Scan for the cell matching the given text and deliver its (X, Y) coordinate at center. 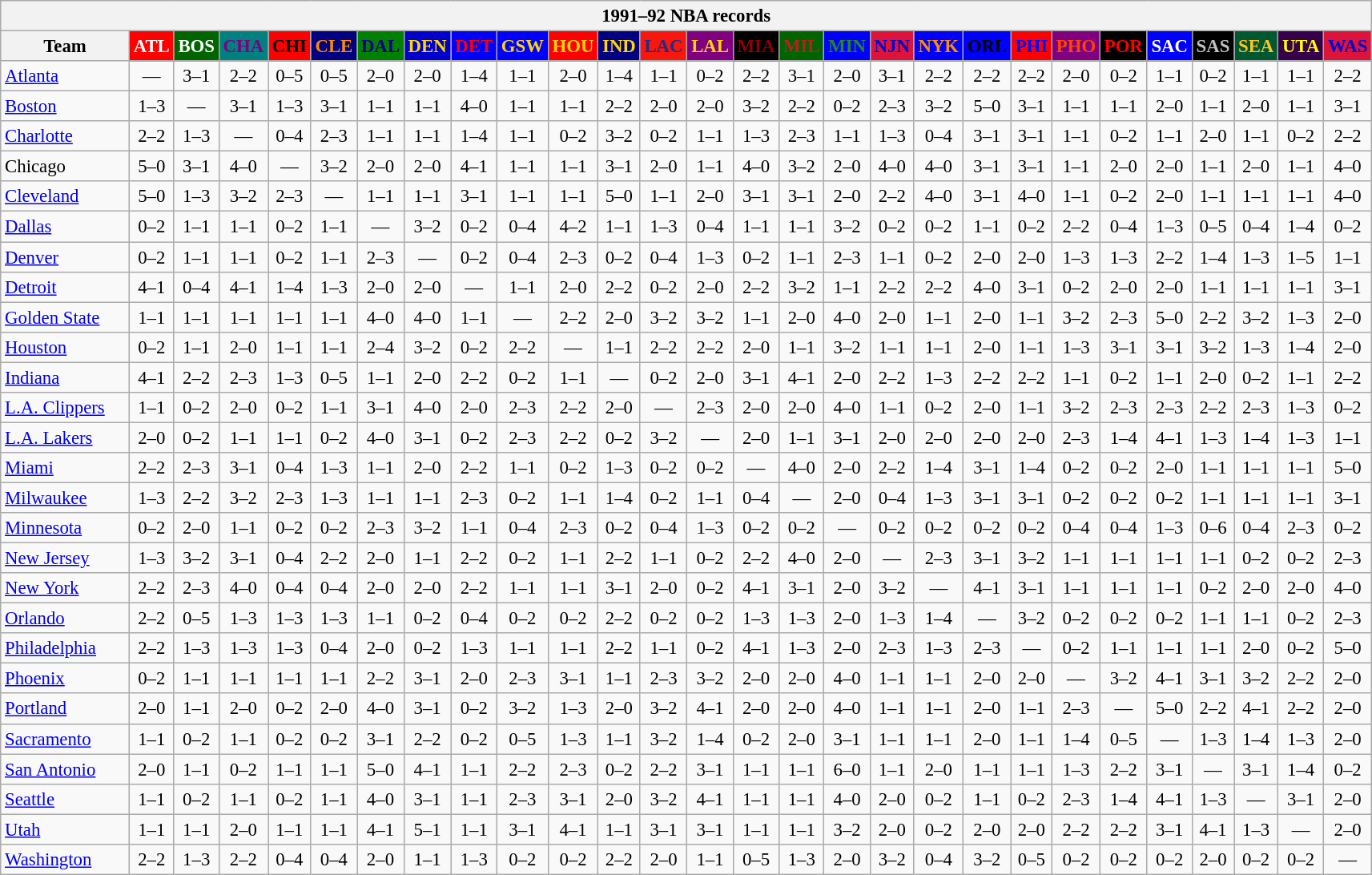
DET (474, 46)
GSW (522, 46)
Milwaukee (66, 498)
CLE (333, 46)
4–2 (573, 227)
Seattle (66, 799)
Detroit (66, 287)
Portland (66, 709)
Charlotte (66, 136)
L.A. Lakers (66, 437)
Houston (66, 347)
Utah (66, 829)
NYK (939, 46)
New York (66, 588)
NJN (892, 46)
BOS (196, 46)
Chicago (66, 167)
5–1 (428, 829)
ORL (987, 46)
DEN (428, 46)
WAS (1348, 46)
Minnesota (66, 528)
Miami (66, 468)
6–0 (847, 769)
LAL (710, 46)
Indiana (66, 377)
Phoenix (66, 679)
Orlando (66, 619)
SAS (1213, 46)
SAC (1169, 46)
L.A. Clippers (66, 408)
2–4 (381, 347)
Boston (66, 107)
POR (1123, 46)
Sacramento (66, 739)
Denver (66, 257)
1991–92 NBA records (686, 16)
HOU (573, 46)
ATL (151, 46)
1–5 (1301, 257)
SEA (1256, 46)
UTA (1301, 46)
CHA (243, 46)
IND (619, 46)
Golden State (66, 317)
San Antonio (66, 769)
Dallas (66, 227)
Philadelphia (66, 648)
0–6 (1213, 528)
New Jersey (66, 558)
DAL (381, 46)
PHI (1032, 46)
Cleveland (66, 196)
MIN (847, 46)
CHI (289, 46)
Atlanta (66, 76)
MIL (802, 46)
PHO (1076, 46)
Washington (66, 860)
MIA (756, 46)
LAC (663, 46)
Team (66, 46)
